Output the (X, Y) coordinate of the center of the cell containing the given text.  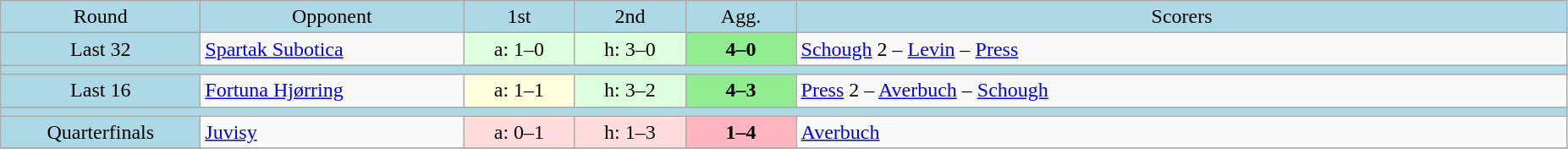
Quarterfinals (101, 132)
Spartak Subotica (332, 49)
Last 32 (101, 49)
h: 1–3 (630, 132)
4–3 (741, 91)
Opponent (332, 17)
2nd (630, 17)
4–0 (741, 49)
Round (101, 17)
Juvisy (332, 132)
1–4 (741, 132)
a: 0–1 (520, 132)
a: 1–1 (520, 91)
Schough 2 – Levin – Press (1181, 49)
Agg. (741, 17)
a: 1–0 (520, 49)
1st (520, 17)
Fortuna Hjørring (332, 91)
h: 3–2 (630, 91)
Averbuch (1181, 132)
Press 2 – Averbuch – Schough (1181, 91)
Scorers (1181, 17)
Last 16 (101, 91)
h: 3–0 (630, 49)
